Output the [X, Y] coordinate of the center of the cell containing the given text.  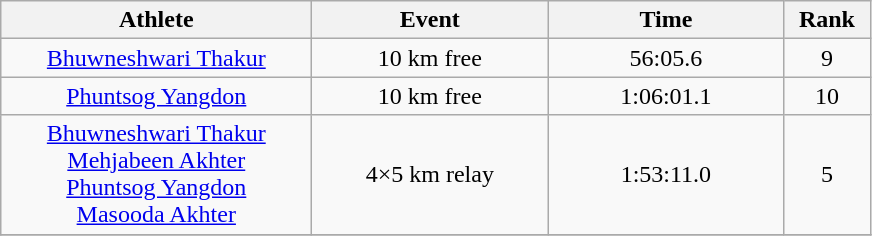
Event [430, 20]
1:06:01.1 [666, 96]
1:53:11.0 [666, 174]
Bhuwneshwari Thakur [156, 58]
10 [827, 96]
56:05.6 [666, 58]
9 [827, 58]
4×5 km relay [430, 174]
5 [827, 174]
Phuntsog Yangdon [156, 96]
Bhuwneshwari Thakur Mehjabeen Akhter Phuntsog Yangdon Masooda Akhter [156, 174]
Rank [827, 20]
Time [666, 20]
Athlete [156, 20]
